Capture the cell that displays the provided text and extract its [x, y] central coordinate. 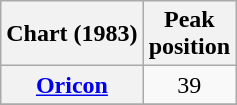
Oricon [72, 85]
39 [189, 85]
Peakposition [189, 34]
Chart (1983) [72, 34]
